Scan for the cell matching the given text and deliver its [x, y] coordinate at center. 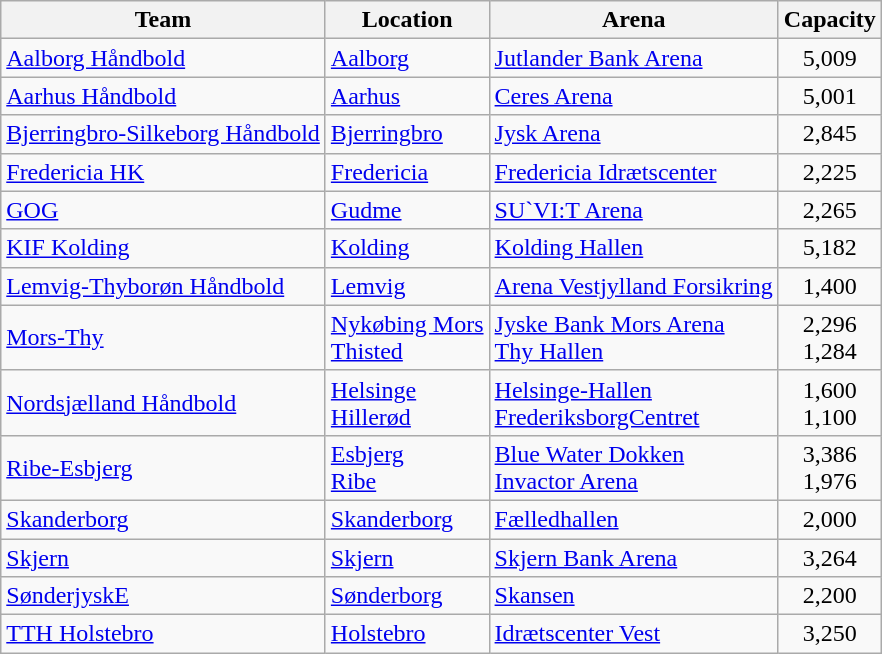
2,000 [830, 519]
2,845 [830, 134]
HelsingeHillerød [407, 402]
Bjerringbro [407, 134]
Sønderborg [407, 596]
Arena [634, 20]
Jyske Bank Mors ArenaThy Hallen [634, 338]
Blue Water DokkenInvactor Arena [634, 468]
5,182 [830, 248]
Capacity [830, 20]
2,225 [830, 172]
Fredericia HK [164, 172]
Jysk Arena [634, 134]
2,2961,284 [830, 338]
3,264 [830, 557]
Fredericia Idrætscenter [634, 172]
KIF Kolding [164, 248]
Kolding Hallen [634, 248]
Lemvig [407, 286]
Holstebro [407, 634]
Fredericia [407, 172]
2,200 [830, 596]
3,3861,976 [830, 468]
1,6001,100 [830, 402]
3,250 [830, 634]
Nykøbing MorsThisted [407, 338]
Aarhus Håndbold [164, 96]
Aarhus [407, 96]
Ribe-Esbjerg [164, 468]
Arena Vestjylland Forsikring [634, 286]
Bjerringbro-Silkeborg Håndbold [164, 134]
Lemvig-Thyborøn Håndbold [164, 286]
Skansen [634, 596]
GOG [164, 210]
Kolding [407, 248]
Skjern Bank Arena [634, 557]
5,001 [830, 96]
Aalborg [407, 58]
EsbjergRibe [407, 468]
1,400 [830, 286]
Helsinge-HallenFrederiksborgCentret [634, 402]
Location [407, 20]
Nordsjælland Håndbold [164, 402]
SønderjyskE [164, 596]
SU`VI:T Arena [634, 210]
Jutlander Bank Arena [634, 58]
Mors-Thy [164, 338]
Team [164, 20]
Fælledhallen [634, 519]
TTH Holstebro [164, 634]
Gudme [407, 210]
Aalborg Håndbold [164, 58]
2,265 [830, 210]
5,009 [830, 58]
Idrætscenter Vest [634, 634]
Ceres Arena [634, 96]
